Provide the (x, y) coordinate of the cell's center where the given text is located.  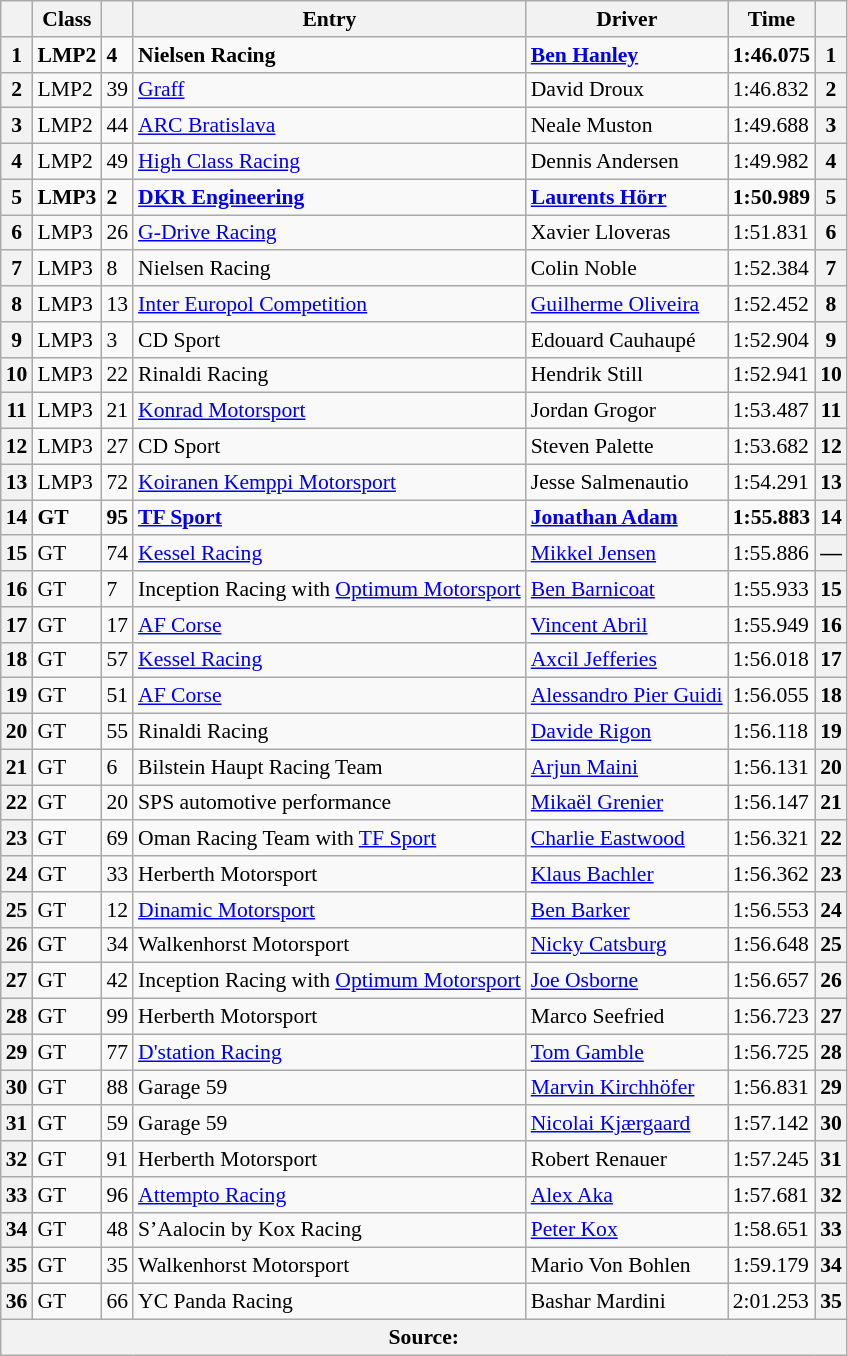
96 (117, 1195)
Driver (627, 19)
Edouard Cauhaupé (627, 340)
1:46.075 (772, 55)
Jonathan Adam (627, 518)
1:56.362 (772, 874)
1:53.487 (772, 411)
Attempto Racing (330, 1195)
1:55.949 (772, 625)
Tom Gamble (627, 1052)
— (831, 554)
Axcil Jefferies (627, 660)
ARC Bratislava (330, 126)
Joe Osborne (627, 981)
99 (117, 1017)
1:56.723 (772, 1017)
48 (117, 1230)
YC Panda Racing (330, 1302)
Graff (330, 90)
Steven Palette (627, 447)
1:56.147 (772, 803)
Ben Barnicoat (627, 589)
Xavier Lloveras (627, 233)
1:53.682 (772, 447)
Mario Von Bohlen (627, 1266)
Vincent Abril (627, 625)
Peter Kox (627, 1230)
1:56.831 (772, 1088)
Marco Seefried (627, 1017)
1:57.245 (772, 1159)
42 (117, 981)
36 (17, 1302)
Marvin Kirchhöfer (627, 1088)
1:56.725 (772, 1052)
1:56.321 (772, 839)
Jesse Salmenautio (627, 482)
1:56.657 (772, 981)
Guilherme Oliveira (627, 304)
David Droux (627, 90)
Mikaël Grenier (627, 803)
DKR Engineering (330, 197)
Arjun Maini (627, 767)
Koiranen Kemppi Motorsport (330, 482)
95 (117, 518)
66 (117, 1302)
Entry (330, 19)
Mikkel Jensen (627, 554)
1:50.989 (772, 197)
1:58.651 (772, 1230)
88 (117, 1088)
Bilstein Haupt Racing Team (330, 767)
44 (117, 126)
1:56.118 (772, 732)
59 (117, 1124)
1:56.055 (772, 696)
Robert Renauer (627, 1159)
74 (117, 554)
1:52.941 (772, 375)
Oman Racing Team with TF Sport (330, 839)
2:01.253 (772, 1302)
Inter Europol Competition (330, 304)
1:56.131 (772, 767)
72 (117, 482)
1:49.982 (772, 162)
1:55.886 (772, 554)
Laurents Hörr (627, 197)
Konrad Motorsport (330, 411)
1:57.681 (772, 1195)
Neale Muston (627, 126)
Klaus Bachler (627, 874)
57 (117, 660)
1:52.452 (772, 304)
Charlie Eastwood (627, 839)
Alex Aka (627, 1195)
Jordan Grogor (627, 411)
SPS automotive performance (330, 803)
91 (117, 1159)
55 (117, 732)
1:59.179 (772, 1266)
Source: (424, 1337)
1:56.648 (772, 945)
Alessandro Pier Guidi (627, 696)
51 (117, 696)
Ben Barker (627, 910)
Dennis Andersen (627, 162)
1:57.142 (772, 1124)
49 (117, 162)
Nicolai Kjærgaard (627, 1124)
1:46.832 (772, 90)
1:55.933 (772, 589)
Colin Noble (627, 269)
High Class Racing (330, 162)
1:52.904 (772, 340)
1:51.831 (772, 233)
Class (66, 19)
Time (772, 19)
1:49.688 (772, 126)
G-Drive Racing (330, 233)
Bashar Mardini (627, 1302)
Ben Hanley (627, 55)
TF Sport (330, 518)
Dinamic Motorsport (330, 910)
1:54.291 (772, 482)
Nicky Catsburg (627, 945)
1:55.883 (772, 518)
69 (117, 839)
Hendrik Still (627, 375)
Davide Rigon (627, 732)
1:56.018 (772, 660)
D'station Racing (330, 1052)
S’Aalocin by Kox Racing (330, 1230)
1:56.553 (772, 910)
39 (117, 90)
1:52.384 (772, 269)
77 (117, 1052)
